From the cell containing the given text, extract its center point as [X, Y] coordinate. 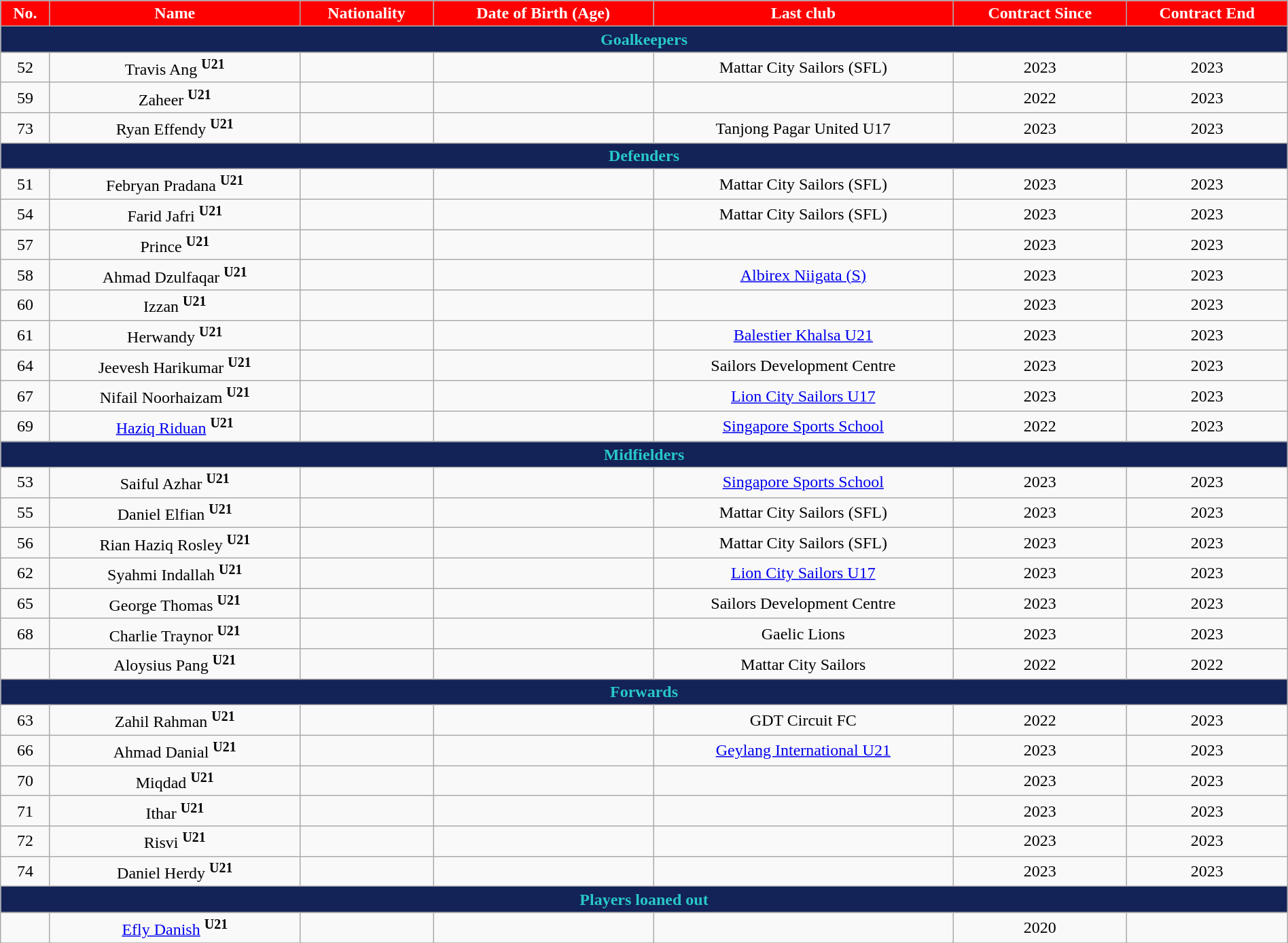
Geylang International U21 [803, 750]
Balestier Khalsa U21 [803, 336]
Aloysius Pang U21 [175, 664]
Goalkeepers [644, 39]
Ahmad Dzulfaqar U21 [175, 274]
56 [25, 544]
Jeevesh Harikumar U21 [175, 366]
65 [25, 603]
69 [25, 427]
Travis Ang U21 [175, 68]
Daniel Herdy U21 [175, 871]
2020 [1039, 928]
57 [25, 245]
Miqdad U21 [175, 781]
Syahmi Indallah U21 [175, 573]
Nifail Noorhaizam U21 [175, 395]
Charlie Traynor U21 [175, 633]
58 [25, 274]
Daniel Elfian U21 [175, 512]
Last club [803, 14]
Herwandy U21 [175, 336]
Albirex Niigata (S) [803, 274]
67 [25, 395]
61 [25, 336]
62 [25, 573]
Ithar U21 [175, 811]
54 [25, 215]
Rian Haziq Rosley U21 [175, 544]
53 [25, 482]
Name [175, 14]
51 [25, 185]
63 [25, 720]
55 [25, 512]
64 [25, 366]
Tanjong Pagar United U17 [803, 128]
George Thomas U21 [175, 603]
Mattar City Sailors [803, 664]
Zaheer U21 [175, 98]
Zahil Rahman U21 [175, 720]
71 [25, 811]
66 [25, 750]
60 [25, 306]
Contract End [1206, 14]
Midfielders [644, 455]
70 [25, 781]
Efly Danish U21 [175, 928]
No. [25, 14]
Forwards [644, 692]
Ryan Effendy U21 [175, 128]
Contract Since [1039, 14]
68 [25, 633]
Risvi U21 [175, 841]
59 [25, 98]
Defenders [644, 156]
Farid Jafri U21 [175, 215]
Gaelic Lions [803, 633]
Ahmad Danial U21 [175, 750]
GDT Circuit FC [803, 720]
Izzan U21 [175, 306]
Prince U21 [175, 245]
72 [25, 841]
74 [25, 871]
52 [25, 68]
73 [25, 128]
Players loaned out [644, 900]
Haziq Riduan U21 [175, 427]
Date of Birth (Age) [543, 14]
Nationality [366, 14]
Saiful Azhar U21 [175, 482]
Febryan Pradana U21 [175, 185]
